Output the [x, y] coordinate of the center of the cell containing the given text.  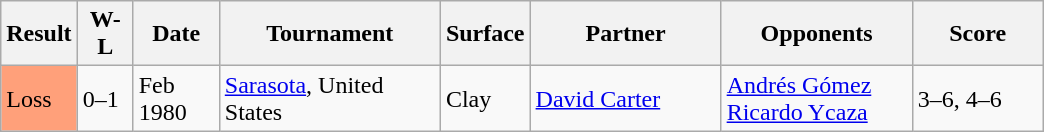
Loss [39, 98]
Sarasota, United States [330, 98]
3–6, 4–6 [978, 98]
Tournament [330, 34]
W-L [105, 34]
Opponents [816, 34]
Result [39, 34]
Clay [485, 98]
Feb 1980 [176, 98]
Partner [626, 34]
Score [978, 34]
David Carter [626, 98]
Date [176, 34]
Surface [485, 34]
Andrés Gómez Ricardo Ycaza [816, 98]
0–1 [105, 98]
